Output the [x, y] coordinate of the center of the cell containing the given text.  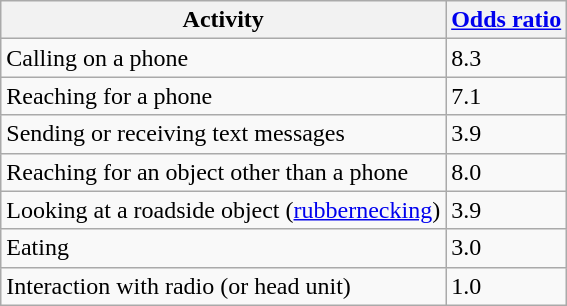
3.0 [506, 248]
8.0 [506, 172]
8.3 [506, 58]
Calling on a phone [224, 58]
7.1 [506, 96]
Reaching for an object other than a phone [224, 172]
Odds ratio [506, 20]
Eating [224, 248]
Reaching for a phone [224, 96]
Sending or receiving text messages [224, 134]
1.0 [506, 286]
Activity [224, 20]
Interaction with radio (or head unit) [224, 286]
Looking at a roadside object (rubbernecking) [224, 210]
